Pinpoint the cell where the given text exists, returning its (X, Y) midpoint coordinate. 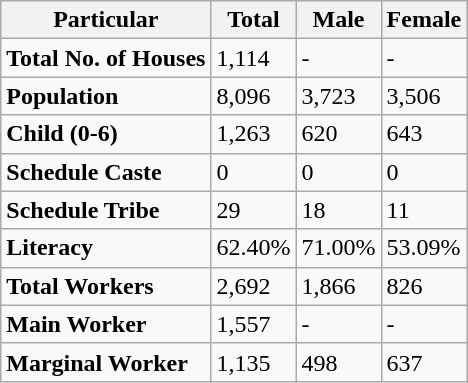
637 (424, 362)
71.00% (338, 248)
620 (338, 134)
Marginal Worker (106, 362)
Schedule Caste (106, 172)
1,135 (254, 362)
1,866 (338, 286)
8,096 (254, 96)
Main Worker (106, 324)
53.09% (424, 248)
Literacy (106, 248)
Total (254, 20)
29 (254, 210)
498 (338, 362)
Total Workers (106, 286)
1,557 (254, 324)
18 (338, 210)
62.40% (254, 248)
Population (106, 96)
Particular (106, 20)
11 (424, 210)
826 (424, 286)
1,114 (254, 58)
Child (0-6) (106, 134)
2,692 (254, 286)
Schedule Tribe (106, 210)
1,263 (254, 134)
3,723 (338, 96)
Female (424, 20)
3,506 (424, 96)
Total No. of Houses (106, 58)
643 (424, 134)
Male (338, 20)
